Locate the cell with the specified text and output its [X, Y] center coordinate. 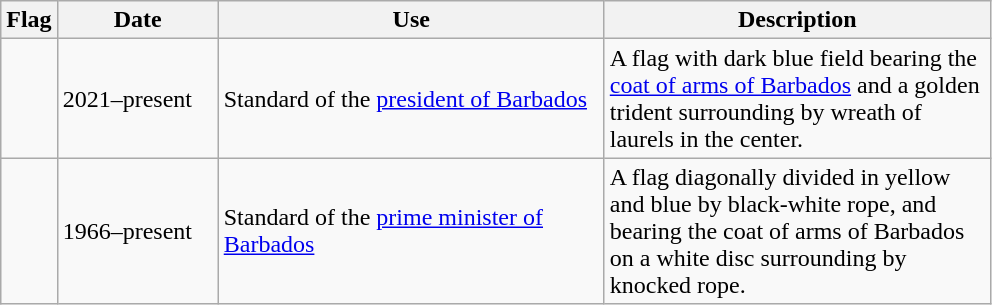
2021–present [138, 98]
Use [411, 20]
1966–present [138, 231]
Flag [29, 20]
Description [797, 20]
Standard of the president of Barbados [411, 98]
Date [138, 20]
A flag with dark blue field bearing the coat of arms of Barbados and a golden trident surrounding by wreath of laurels in the center. [797, 98]
Standard of the prime minister of Barbados [411, 231]
